From the cell containing the given text, extract its center point as (X, Y) coordinate. 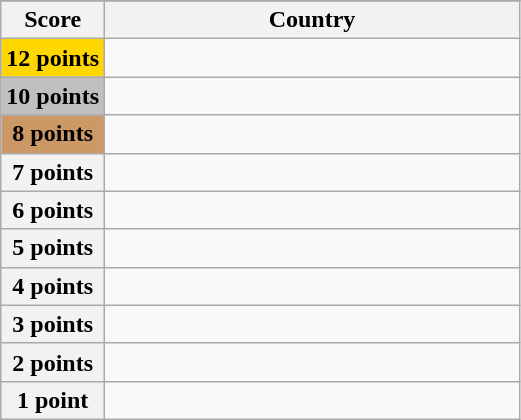
Score (53, 20)
3 points (53, 324)
5 points (53, 248)
7 points (53, 172)
Country (312, 20)
6 points (53, 210)
8 points (53, 134)
2 points (53, 362)
4 points (53, 286)
10 points (53, 96)
12 points (53, 58)
1 point (53, 400)
